Identify which cell holds the provided text, then report its (x, y) central coordinate. 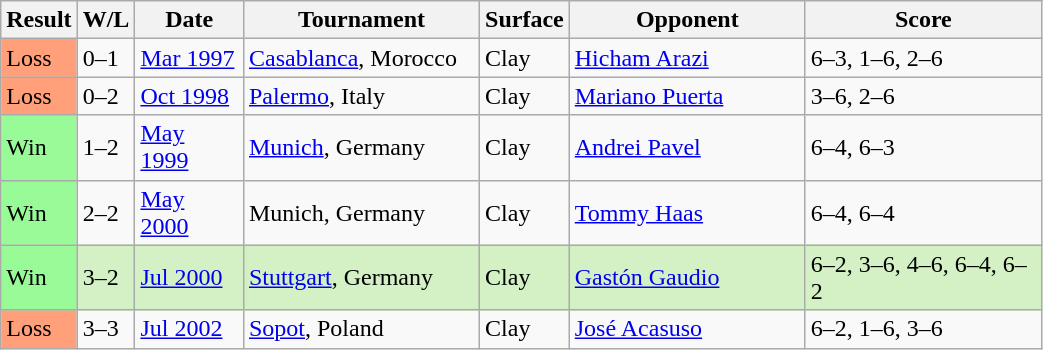
Andrei Pavel (687, 148)
3–2 (106, 278)
Mariano Puerta (687, 96)
3–6, 2–6 (923, 96)
6–4, 6–4 (923, 212)
Jul 2002 (190, 329)
Mar 1997 (190, 58)
José Acasuso (687, 329)
6–2, 1–6, 3–6 (923, 329)
0–1 (106, 58)
1–2 (106, 148)
May 2000 (190, 212)
Jul 2000 (190, 278)
Hicham Arazi (687, 58)
6–4, 6–3 (923, 148)
6–2, 3–6, 4–6, 6–4, 6–2 (923, 278)
6–3, 1–6, 2–6 (923, 58)
May 1999 (190, 148)
Palermo, Italy (361, 96)
Oct 1998 (190, 96)
Stuttgart, Germany (361, 278)
Score (923, 20)
Gastón Gaudio (687, 278)
Casablanca, Morocco (361, 58)
Surface (525, 20)
0–2 (106, 96)
2–2 (106, 212)
Result (39, 20)
Date (190, 20)
3–3 (106, 329)
Opponent (687, 20)
Tommy Haas (687, 212)
W/L (106, 20)
Sopot, Poland (361, 329)
Tournament (361, 20)
